From the cell containing the given text, extract its center point as (x, y) coordinate. 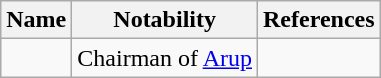
Notability (165, 20)
Chairman of Arup (165, 58)
Name (36, 20)
References (320, 20)
